For the text-containing cell, return its midpoint in (x, y) coordinate format. 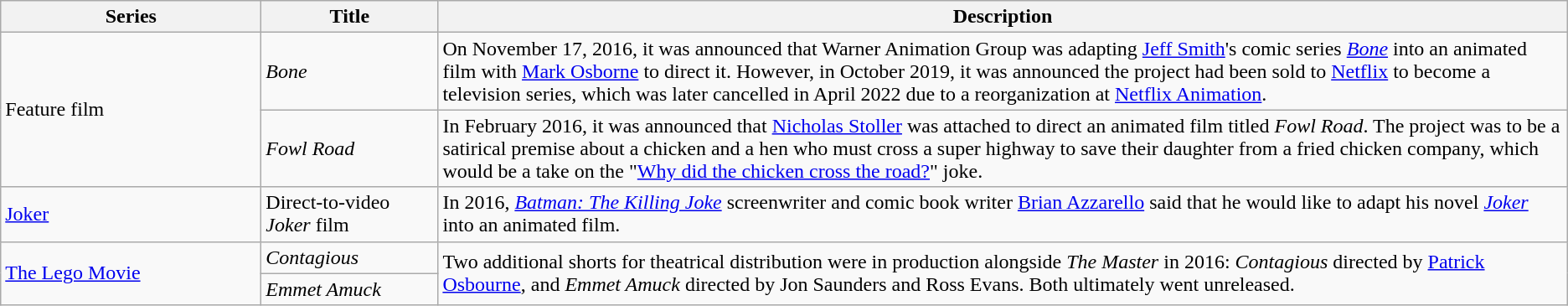
Feature film (131, 110)
Description (1003, 17)
The Lego Movie (131, 273)
Fowl Road (350, 148)
Direct-to-video Joker film (350, 215)
Title (350, 17)
Emmet Amuck (350, 289)
Joker (131, 215)
Series (131, 17)
Bone (350, 71)
Contagious (350, 257)
